Find where the given text appears and provide that cell's center as (x, y) coordinate. 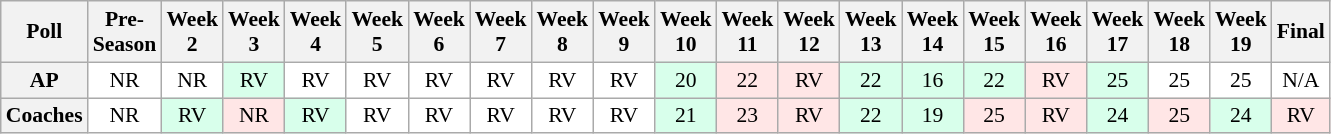
Week17 (1118, 32)
Week15 (994, 32)
Coaches (44, 116)
Final (1301, 32)
21 (686, 116)
Week12 (809, 32)
Poll (44, 32)
Week8 (562, 32)
Week16 (1056, 32)
Week7 (501, 32)
Week6 (439, 32)
20 (686, 80)
Week3 (254, 32)
N/A (1301, 80)
AP (44, 80)
Week9 (624, 32)
Week11 (748, 32)
16 (933, 80)
Week10 (686, 32)
Week18 (1179, 32)
Week14 (933, 32)
23 (748, 116)
19 (933, 116)
Week2 (192, 32)
Week5 (377, 32)
Week13 (871, 32)
Week19 (1241, 32)
Pre-Season (125, 32)
Week4 (316, 32)
